Provide the (X, Y) coordinate of the cell's center where the given text is located.  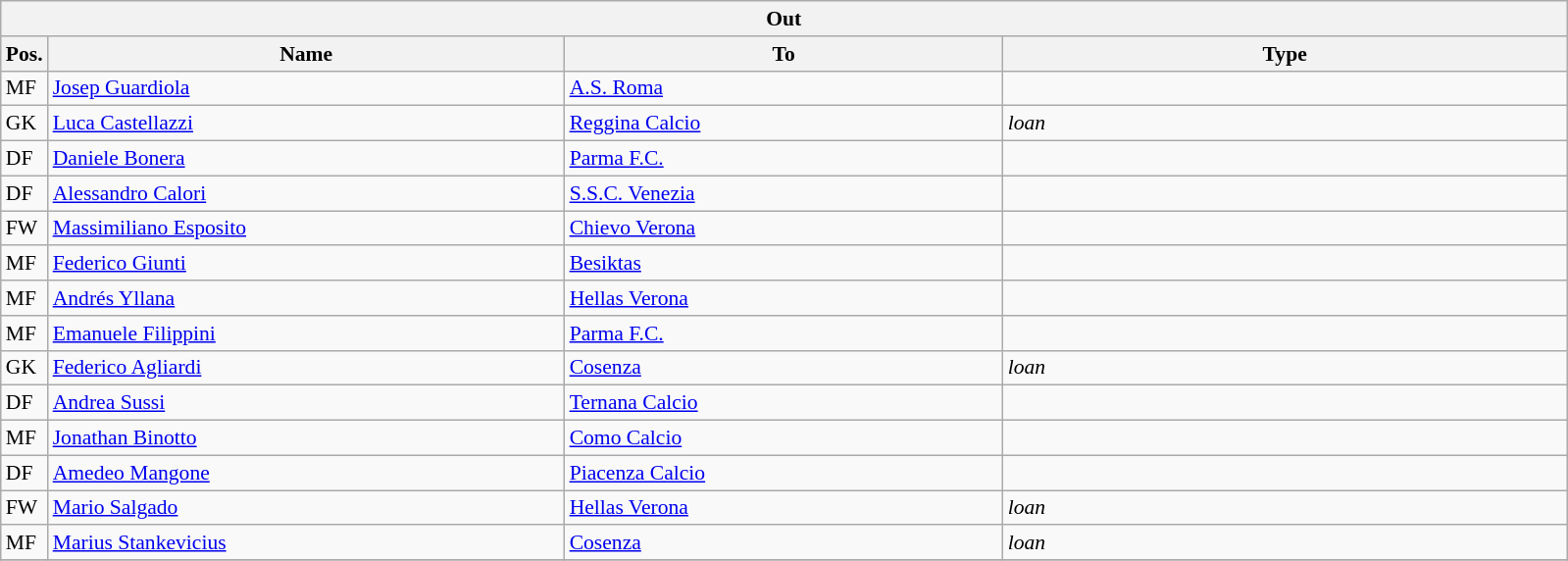
Andrés Yllana (306, 298)
Chievo Verona (784, 229)
Mario Salgado (306, 508)
A.S. Roma (784, 88)
Daniele Bonera (306, 159)
Federico Agliardi (306, 368)
S.S.C. Venezia (784, 193)
Como Calcio (784, 438)
Type (1285, 54)
Alessandro Calori (306, 193)
Pos. (25, 54)
Besiktas (784, 264)
Massimiliano Esposito (306, 229)
To (784, 54)
Name (306, 54)
Andrea Sussi (306, 403)
Emanuele Filippini (306, 333)
Jonathan Binotto (306, 438)
Amedeo Mangone (306, 473)
Josep Guardiola (306, 88)
Piacenza Calcio (784, 473)
Reggina Calcio (784, 124)
Luca Castellazzi (306, 124)
Marius Stankevicius (306, 543)
Federico Giunti (306, 264)
Out (784, 19)
Ternana Calcio (784, 403)
